Determine the [X, Y] coordinate at the center of the cell enclosing the given text.  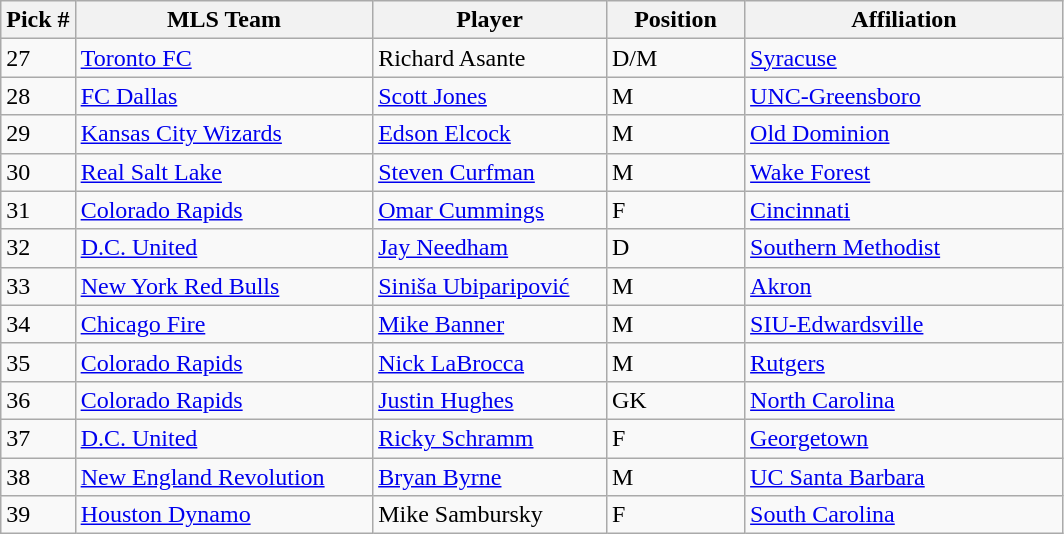
36 [38, 400]
30 [38, 172]
Akron [904, 286]
Pick # [38, 20]
38 [38, 477]
27 [38, 58]
South Carolina [904, 515]
Toronto FC [224, 58]
37 [38, 438]
Kansas City Wizards [224, 134]
New England Revolution [224, 477]
Justin Hughes [490, 400]
Houston Dynamo [224, 515]
FC Dallas [224, 96]
Old Dominion [904, 134]
Affiliation [904, 20]
New York Red Bulls [224, 286]
35 [38, 362]
34 [38, 324]
Mike Sambursky [490, 515]
Player [490, 20]
D/M [675, 58]
39 [38, 515]
UNC-Greensboro [904, 96]
Ricky Schramm [490, 438]
33 [38, 286]
North Carolina [904, 400]
29 [38, 134]
Chicago Fire [224, 324]
D [675, 248]
UC Santa Barbara [904, 477]
31 [38, 210]
32 [38, 248]
Mike Banner [490, 324]
MLS Team [224, 20]
GK [675, 400]
Scott Jones [490, 96]
Syracuse [904, 58]
Georgetown [904, 438]
Steven Curfman [490, 172]
Omar Cummings [490, 210]
Cincinnati [904, 210]
28 [38, 96]
Rutgers [904, 362]
Bryan Byrne [490, 477]
Jay Needham [490, 248]
Wake Forest [904, 172]
Nick LaBrocca [490, 362]
SIU-Edwardsville [904, 324]
Southern Methodist [904, 248]
Edson Elcock [490, 134]
Position [675, 20]
Richard Asante [490, 58]
Real Salt Lake [224, 172]
Siniša Ubiparipović [490, 286]
